From the cell containing the given text, extract its center point as [X, Y] coordinate. 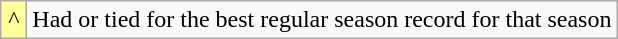
^ [14, 20]
Had or tied for the best regular season record for that season [322, 20]
